Capture the cell that displays the provided text and extract its [X, Y] central coordinate. 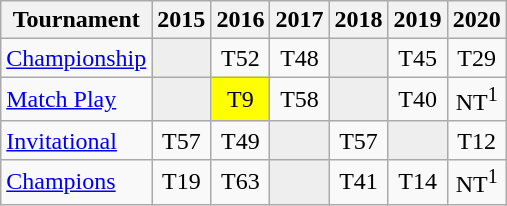
Invitational [76, 140]
T49 [240, 140]
T9 [240, 100]
Tournament [76, 20]
T58 [300, 100]
T48 [300, 58]
2016 [240, 20]
T29 [476, 58]
T41 [358, 182]
T19 [182, 182]
2015 [182, 20]
2020 [476, 20]
2019 [418, 20]
T40 [418, 100]
T12 [476, 140]
T52 [240, 58]
Champions [76, 182]
Championship [76, 58]
2017 [300, 20]
Match Play [76, 100]
T63 [240, 182]
T45 [418, 58]
T14 [418, 182]
2018 [358, 20]
